Pinpoint the cell where the given text exists, returning its [x, y] midpoint coordinate. 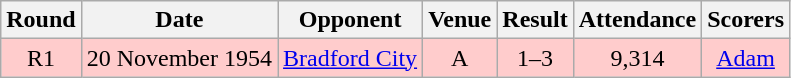
Adam [746, 58]
Scorers [746, 20]
1–3 [535, 58]
20 November 1954 [179, 58]
Opponent [350, 20]
Attendance [637, 20]
9,314 [637, 58]
Round [41, 20]
Date [179, 20]
R1 [41, 58]
Venue [460, 20]
Bradford City [350, 58]
Result [535, 20]
A [460, 58]
